Pinpoint the cell where the given text exists, returning its [X, Y] midpoint coordinate. 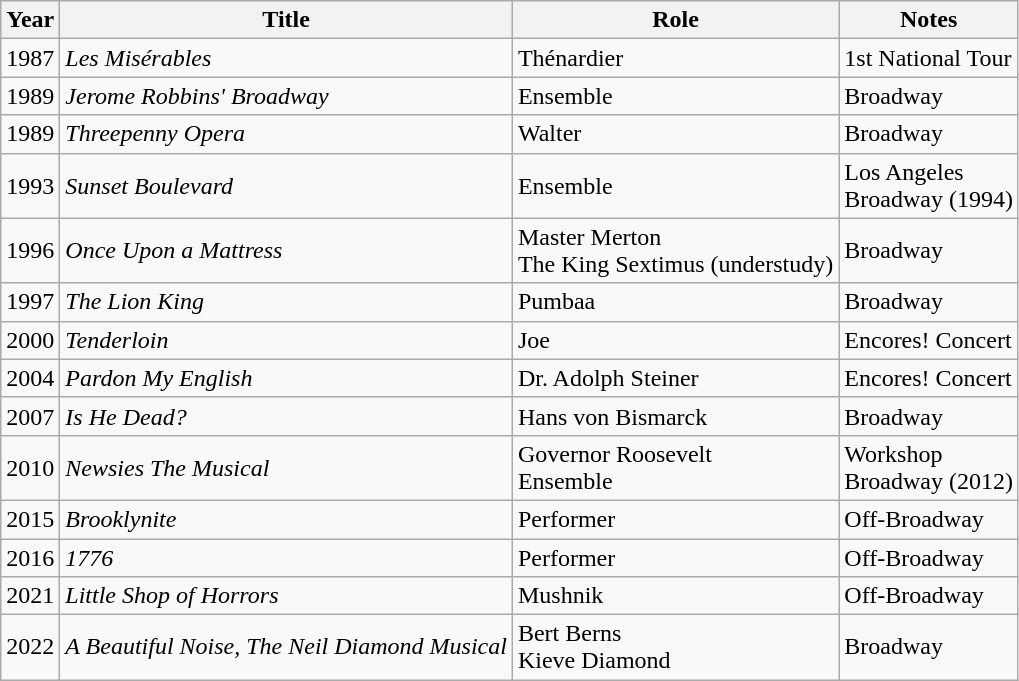
Title [286, 20]
2021 [30, 596]
Role [675, 20]
Little Shop of Horrors [286, 596]
1996 [30, 250]
Year [30, 20]
2010 [30, 468]
Once Upon a Mattress [286, 250]
Is He Dead? [286, 416]
2016 [30, 557]
Pardon My English [286, 378]
Hans von Bismarck [675, 416]
Les Misérables [286, 58]
Governor RooseveltEnsemble [675, 468]
2022 [30, 648]
A Beautiful Noise, The Neil Diamond Musical [286, 648]
Thénardier [675, 58]
Notes [929, 20]
2015 [30, 519]
1997 [30, 302]
WorkshopBroadway (2012) [929, 468]
Newsies The Musical [286, 468]
Tenderloin [286, 340]
The Lion King [286, 302]
Jerome Robbins' Broadway [286, 96]
Bert BernsKieve Diamond [675, 648]
Dr. Adolph Steiner [675, 378]
2004 [30, 378]
Los AngelesBroadway (1994) [929, 186]
Pumbaa [675, 302]
1776 [286, 557]
1987 [30, 58]
Joe [675, 340]
Master MertonThe King Sextimus (understudy) [675, 250]
Sunset Boulevard [286, 186]
2007 [30, 416]
2000 [30, 340]
Threepenny Opera [286, 134]
Brooklynite [286, 519]
1993 [30, 186]
Walter [675, 134]
1st National Tour [929, 58]
Mushnik [675, 596]
